Capture the cell that displays the provided text and extract its (x, y) central coordinate. 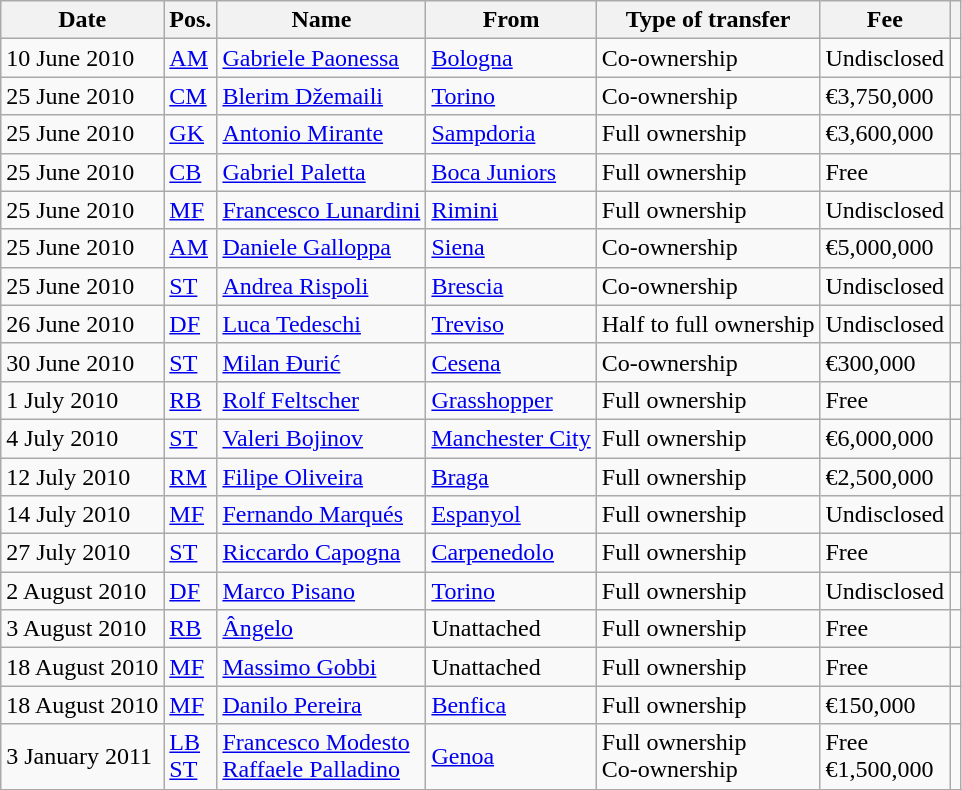
Siena (511, 248)
€3,600,000 (885, 134)
Ângelo (322, 629)
3 August 2010 (82, 629)
Braga (511, 477)
4 July 2010 (82, 438)
2 August 2010 (82, 591)
Carpenedolo (511, 553)
CM (190, 96)
Fernando Marqués (322, 515)
Gabriele Paonessa (322, 58)
Andrea Rispoli (322, 286)
GK (190, 134)
Antonio Mirante (322, 134)
Rimini (511, 210)
€3,750,000 (885, 96)
€5,000,000 (885, 248)
Bologna (511, 58)
€300,000 (885, 362)
Half to full ownership (708, 324)
Rolf Feltscher (322, 400)
Massimo Gobbi (322, 667)
€6,000,000 (885, 438)
Pos. (190, 20)
Valeri Bojinov (322, 438)
Free€1,500,000 (885, 756)
Gabriel Paletta (322, 172)
Brescia (511, 286)
14 July 2010 (82, 515)
Francesco Lunardini (322, 210)
€150,000 (885, 705)
Genoa (511, 756)
Sampdoria (511, 134)
Fee (885, 20)
€2,500,000 (885, 477)
Luca Tedeschi (322, 324)
1 July 2010 (82, 400)
Riccardo Capogna (322, 553)
Treviso (511, 324)
Daniele Galloppa (322, 248)
Espanyol (511, 515)
Type of transfer (708, 20)
Milan Đurić (322, 362)
Danilo Pereira (322, 705)
3 January 2011 (82, 756)
CB (190, 172)
10 June 2010 (82, 58)
26 June 2010 (82, 324)
Francesco Modesto Raffaele Palladino (322, 756)
LBST (190, 756)
Blerim Džemaili (322, 96)
Boca Juniors (511, 172)
Full ownershipCo-ownership (708, 756)
Date (82, 20)
Grasshopper (511, 400)
Benfica (511, 705)
12 July 2010 (82, 477)
RM (190, 477)
30 June 2010 (82, 362)
Name (322, 20)
27 July 2010 (82, 553)
Marco Pisano (322, 591)
Cesena (511, 362)
Filipe Oliveira (322, 477)
From (511, 20)
Manchester City (511, 438)
